Detect which cell encompasses the target text, then output its [X, Y] center coordinate. 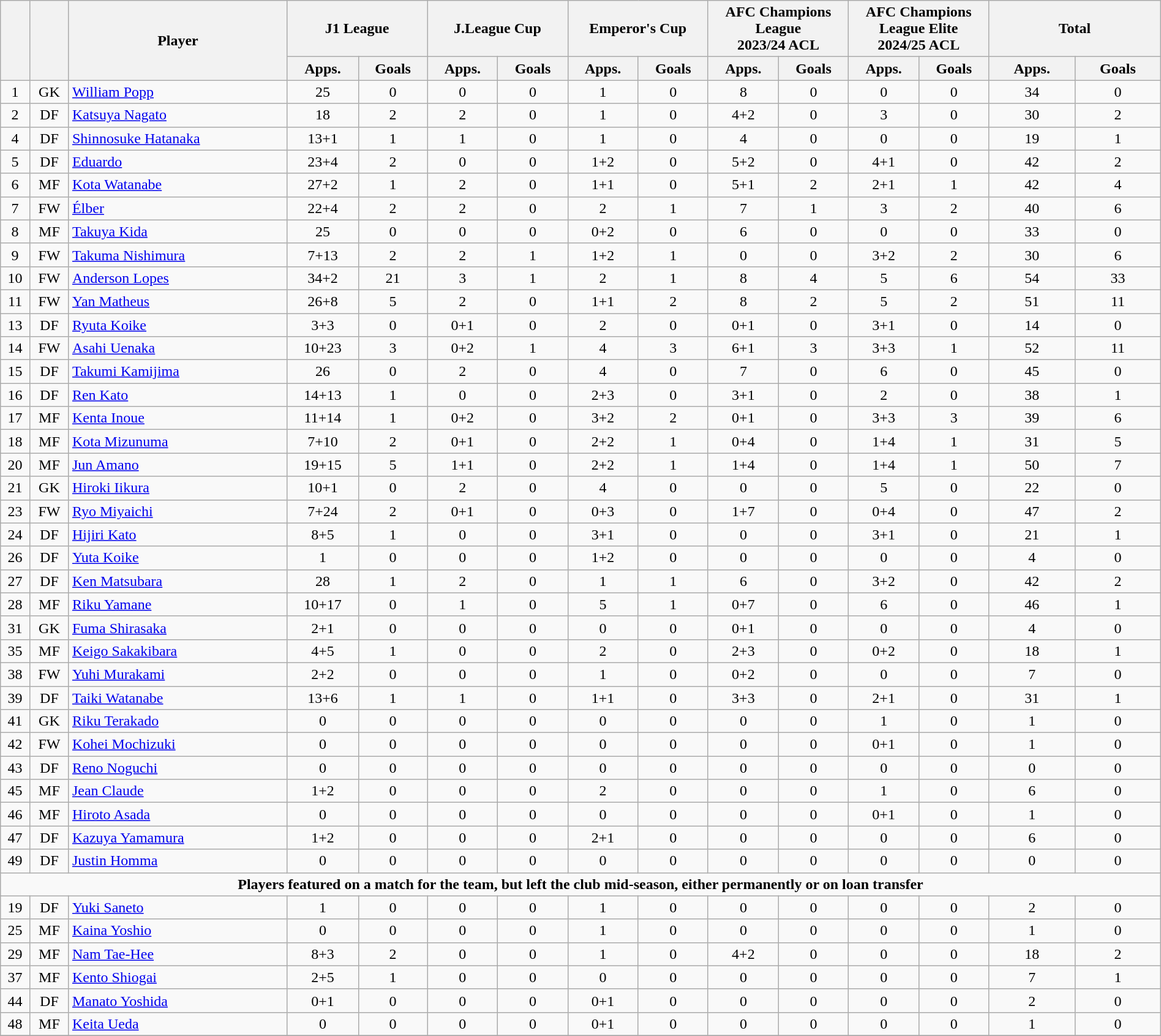
10+17 [322, 604]
Reno Noguchi [178, 768]
Yuta Koike [178, 558]
7+24 [322, 511]
Ken Matsubara [178, 581]
Kazuya Yamamura [178, 838]
4+1 [884, 162]
Keigo Sakakibara [178, 651]
0+7 [743, 604]
AFC Champions League 2023/24 ACL [778, 29]
13 [15, 325]
54 [1032, 278]
Hijiri Kato [178, 535]
Players featured on a match for the team, but left the club mid-season, either permanently or on loan transfer [580, 884]
34+2 [322, 278]
J1 League [356, 29]
Riku Yamane [178, 604]
Fuma Shirasaka [178, 628]
Shinnosuke Hatanaka [178, 138]
Anderson Lopes [178, 278]
Jean Claude [178, 791]
4+5 [322, 651]
22+4 [322, 208]
7+10 [322, 441]
Keita Ueda [178, 1024]
16 [15, 395]
14+13 [322, 395]
40 [1032, 208]
51 [1032, 301]
37 [15, 977]
Taiki Watanabe [178, 697]
8+5 [322, 535]
Eduardo [178, 162]
23+4 [322, 162]
20 [15, 465]
24 [15, 535]
8+3 [322, 954]
19+15 [322, 465]
Ren Kato [178, 395]
Kohei Mochizuki [178, 745]
Takuya Kida [178, 231]
1+7 [743, 511]
5+1 [743, 185]
41 [15, 721]
Manato Yoshida [178, 1000]
27 [15, 581]
Takuma Nishimura [178, 255]
13+6 [322, 697]
43 [15, 768]
Kento Shiogai [178, 977]
13+1 [322, 138]
48 [15, 1024]
William Popp [178, 92]
Player [178, 40]
11+14 [322, 418]
15 [15, 372]
2+5 [322, 977]
Yuki Saneto [178, 907]
50 [1032, 465]
AFC Champions League Elite 2024/25 ACL [919, 29]
Kota Mizunuma [178, 441]
Kaina Yoshio [178, 931]
Nam Tae-Hee [178, 954]
10+23 [322, 348]
0+3 [603, 511]
34 [1032, 92]
22 [1032, 488]
27+2 [322, 185]
10 [15, 278]
Takumi Kamijima [178, 372]
7+13 [322, 255]
Hiroki Iikura [178, 488]
Élber [178, 208]
29 [15, 954]
52 [1032, 348]
Total [1075, 29]
5+2 [743, 162]
Jun Amano [178, 465]
Justin Homma [178, 861]
Asahi Uenaka [178, 348]
Yuhi Murakami [178, 674]
Hiroto Asada [178, 814]
Riku Terakado [178, 721]
35 [15, 651]
23 [15, 511]
Kenta Inoue [178, 418]
Yan Matheus [178, 301]
49 [15, 861]
Kota Watanabe [178, 185]
Ryuta Koike [178, 325]
Emperor's Cup [638, 29]
6+1 [743, 348]
17 [15, 418]
Ryo Miyaichi [178, 511]
J.League Cup [497, 29]
26+8 [322, 301]
9 [15, 255]
44 [15, 1000]
Katsuya Nagato [178, 115]
10+1 [322, 488]
